Locate the cell with the specified text and output its (x, y) center coordinate. 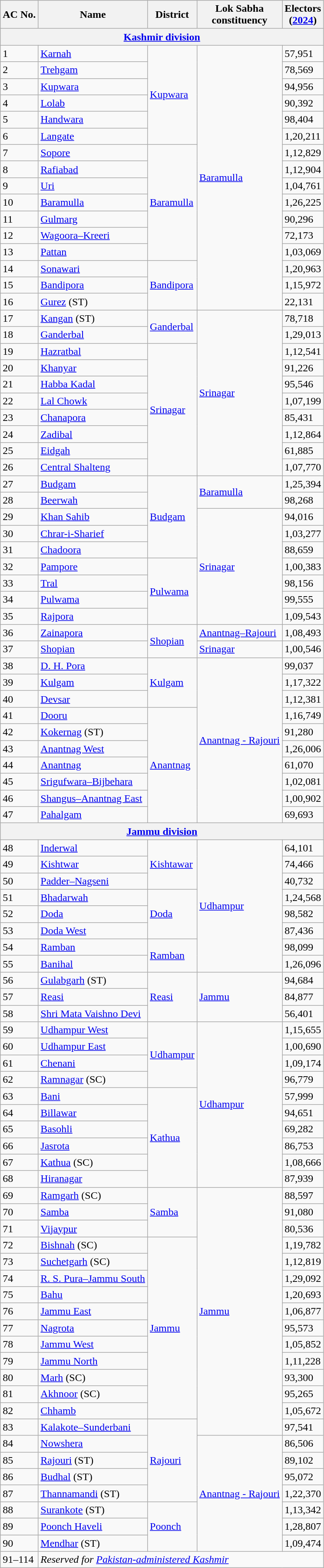
Bani (93, 1096)
Shangus–Anantnag East (93, 798)
6 (19, 136)
Wagoora–Kreeri (93, 236)
67 (19, 1162)
15 (19, 285)
Chenani (93, 1063)
45 (19, 782)
Padder–Nagseni (93, 881)
19 (19, 351)
91,080 (303, 1212)
1,03,069 (303, 252)
22 (19, 401)
95,072 (303, 1477)
1,09,174 (303, 1063)
Name (93, 15)
90,392 (303, 103)
1,07,770 (303, 467)
80 (19, 1378)
D. H. Pora (93, 666)
Surankote (ST) (93, 1510)
Bishnah (SC) (93, 1245)
1,16,749 (303, 715)
91–114 (19, 1560)
1,26,225 (303, 202)
48 (19, 848)
14 (19, 269)
1,00,383 (303, 567)
1,06,877 (303, 1311)
1,28,807 (303, 1526)
9 (19, 186)
Sonawari (93, 269)
1,20,963 (303, 269)
Langate (93, 136)
Kangan (ST) (93, 318)
54 (19, 947)
64 (19, 1113)
1,11,228 (303, 1361)
Kishtawar (172, 864)
Billawar (93, 1113)
7 (19, 153)
1,26,096 (303, 964)
97,541 (303, 1427)
20 (19, 368)
Khan Sahib (93, 517)
86,753 (303, 1146)
Akhnoor (SC) (93, 1394)
1,08,493 (303, 633)
40 (19, 699)
1,15,972 (303, 285)
Zadibal (93, 434)
13 (19, 252)
69,282 (303, 1129)
17 (19, 318)
Habba Kadal (93, 384)
1,00,690 (303, 1047)
22,131 (303, 302)
34 (19, 600)
80,536 (303, 1228)
Sopore (93, 153)
Rajouri (ST) (93, 1460)
57,951 (303, 53)
63 (19, 1096)
1,02,081 (303, 782)
1,20,211 (303, 136)
Shri Mata Vaishno Devi (93, 1014)
Pahalgam (93, 815)
Khanyar (93, 368)
29 (19, 517)
84 (19, 1444)
43 (19, 748)
62 (19, 1080)
Gulmarg (93, 219)
Uri (93, 186)
R. S. Pura–Jammu South (93, 1278)
25 (19, 450)
1,12,829 (303, 153)
Kashmir division (162, 37)
86,506 (303, 1444)
94,651 (303, 1113)
Pattan (93, 252)
1,09,543 (303, 616)
85,431 (303, 417)
72,173 (303, 236)
52 (19, 914)
30 (19, 534)
1,24,568 (303, 897)
Thannamandi (ST) (93, 1493)
4 (19, 103)
Chanapora (93, 417)
Poonch Haveli (93, 1526)
38 (19, 666)
86 (19, 1477)
Central Shalteng (93, 467)
Electors(2024) (303, 15)
31 (19, 550)
95,573 (303, 1328)
49 (19, 864)
Devsar (93, 699)
1,13,342 (303, 1510)
2 (19, 70)
59 (19, 1030)
Ramgarh (SC) (93, 1195)
Rafiabad (93, 169)
89 (19, 1526)
Banihal (93, 964)
87,939 (303, 1179)
95,546 (303, 384)
Chhamb (93, 1411)
Inderwal (93, 848)
78 (19, 1344)
35 (19, 616)
1,20,693 (303, 1295)
Jammu division (162, 831)
5 (19, 120)
1,05,672 (303, 1411)
Pampore (93, 567)
Lok Sabhaconstituency (239, 15)
56 (19, 980)
Bhadarwah (93, 897)
61 (19, 1063)
1,07,199 (303, 401)
12 (19, 236)
78,718 (303, 318)
90 (19, 1543)
90,296 (303, 219)
61,070 (303, 765)
Kathua (172, 1138)
AC No. (19, 15)
88 (19, 1510)
91,280 (303, 732)
33 (19, 583)
55 (19, 964)
Rajpora (93, 616)
1,03,277 (303, 534)
Rajouri (172, 1460)
88,597 (303, 1195)
Nagrota (93, 1328)
Srigufwara–Bijbehara (93, 782)
Doda West (93, 931)
21 (19, 384)
96,779 (303, 1080)
10 (19, 202)
99,555 (303, 600)
69,693 (303, 815)
Chadoora (93, 550)
1,12,904 (303, 169)
Eidgah (93, 450)
Gurez (ST) (93, 302)
40,732 (303, 881)
60 (19, 1047)
81 (19, 1394)
1,19,782 (303, 1245)
89,102 (303, 1460)
75 (19, 1295)
Jasrota (93, 1146)
Kalakote–Sunderbani (93, 1427)
1,15,655 (303, 1030)
Trehgam (93, 70)
Anantnag West (93, 748)
1,00,546 (303, 649)
Jammu West (93, 1344)
1,12,819 (303, 1261)
72 (19, 1245)
Hazratbal (93, 351)
Kathua (SC) (93, 1162)
Udhampur West (93, 1030)
70 (19, 1212)
Udhampur East (93, 1047)
94,684 (303, 980)
1,25,394 (303, 484)
11 (19, 219)
Jammu North (93, 1361)
74 (19, 1278)
69 (19, 1195)
98,099 (303, 947)
1,08,666 (303, 1162)
1,29,013 (303, 335)
53 (19, 931)
41 (19, 715)
Suchetgarh (SC) (93, 1261)
50 (19, 881)
1,00,902 (303, 798)
16 (19, 302)
Anantnag–Rajouri (239, 633)
56,401 (303, 1014)
8 (19, 169)
78,569 (303, 70)
83 (19, 1427)
Hiranagar (93, 1179)
1,12,381 (303, 699)
3 (19, 87)
1,09,474 (303, 1543)
76 (19, 1311)
Dooru (93, 715)
Budhal (ST) (93, 1477)
Bahu (93, 1295)
Jammu East (93, 1311)
57,999 (303, 1096)
Lolab (93, 103)
98,404 (303, 120)
65 (19, 1129)
Gulabgarh (ST) (93, 980)
99,037 (303, 666)
1,26,006 (303, 748)
1,12,541 (303, 351)
61,885 (303, 450)
26 (19, 467)
1,29,092 (303, 1278)
57 (19, 997)
87,436 (303, 931)
Basohli (93, 1129)
18 (19, 335)
73 (19, 1261)
68 (19, 1179)
Lal Chowk (93, 401)
32 (19, 567)
91,226 (303, 368)
1,05,852 (303, 1344)
Reserved for Pakistan-administered Kashmir (181, 1560)
Karnah (93, 53)
85 (19, 1460)
28 (19, 500)
1,22,370 (303, 1493)
Tral (93, 583)
District (172, 15)
36 (19, 633)
98,156 (303, 583)
98,582 (303, 914)
74,466 (303, 864)
Chrar-i-Sharief (93, 534)
88,659 (303, 550)
47 (19, 815)
94,956 (303, 87)
Kokernag (ST) (93, 732)
Ramnagar (SC) (93, 1080)
1,12,864 (303, 434)
Poonch (172, 1526)
39 (19, 682)
87 (19, 1493)
1,04,761 (303, 186)
Handwara (93, 120)
95,265 (303, 1394)
24 (19, 434)
82 (19, 1411)
64,101 (303, 848)
46 (19, 798)
Mendhar (ST) (93, 1543)
1 (19, 53)
93,300 (303, 1378)
Vijaypur (93, 1228)
1,17,322 (303, 682)
37 (19, 649)
23 (19, 417)
51 (19, 897)
79 (19, 1361)
Beerwah (93, 500)
27 (19, 484)
44 (19, 765)
94,016 (303, 517)
Nowshera (93, 1444)
Zainapora (93, 633)
77 (19, 1328)
42 (19, 732)
66 (19, 1146)
Marh (SC) (93, 1378)
58 (19, 1014)
Kishtwar (93, 864)
84,877 (303, 997)
71 (19, 1228)
98,268 (303, 500)
